Search for the cell housing the specified text and yield its (X, Y) center coordinate. 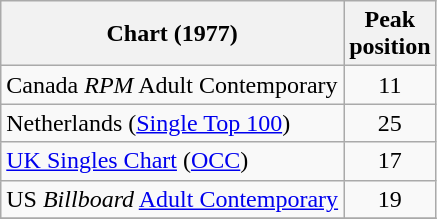
US Billboard Adult Contemporary (172, 199)
11 (390, 85)
25 (390, 123)
UK Singles Chart (OCC) (172, 161)
Chart (1977) (172, 34)
Peakposition (390, 34)
17 (390, 161)
Netherlands (Single Top 100) (172, 123)
19 (390, 199)
Canada RPM Adult Contemporary (172, 85)
